Output the (X, Y) coordinate of the center of the cell containing the given text.  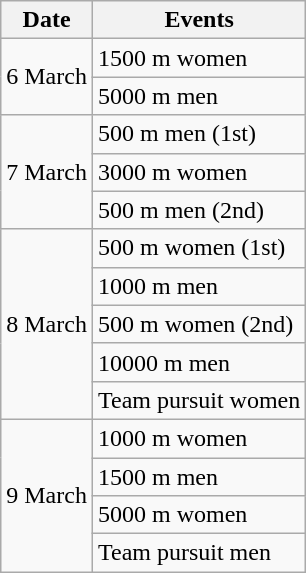
7 March (47, 172)
500 m men (1st) (198, 134)
1500 m women (198, 58)
Team pursuit women (198, 400)
Events (198, 20)
1000 m men (198, 286)
3000 m women (198, 172)
Date (47, 20)
9 March (47, 495)
500 m women (1st) (198, 248)
8 March (47, 324)
Team pursuit men (198, 553)
5000 m men (198, 96)
5000 m women (198, 515)
1000 m women (198, 438)
10000 m men (198, 362)
1500 m men (198, 477)
500 m men (2nd) (198, 210)
6 March (47, 77)
500 m women (2nd) (198, 324)
